Return [X, Y] of the center of cell containing provided text 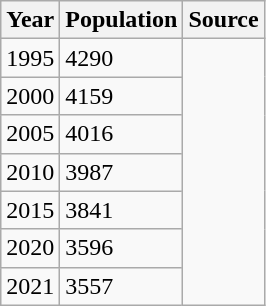
4290 [122, 58]
1995 [30, 58]
2015 [30, 210]
2020 [30, 248]
2005 [30, 134]
4016 [122, 134]
Population [122, 20]
2021 [30, 286]
2000 [30, 96]
3841 [122, 210]
2010 [30, 172]
Year [30, 20]
3987 [122, 172]
4159 [122, 96]
3596 [122, 248]
Source [224, 20]
3557 [122, 286]
